Detect which cell encompasses the target text, then output its (x, y) center coordinate. 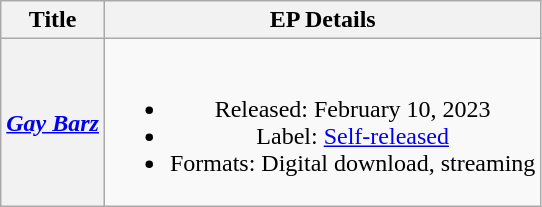
EP Details (322, 20)
Title (53, 20)
Released: February 10, 2023Label: Self-releasedFormats: Digital download, streaming (322, 122)
Gay Barz (53, 122)
